Search for the cell housing the specified text and yield its (X, Y) center coordinate. 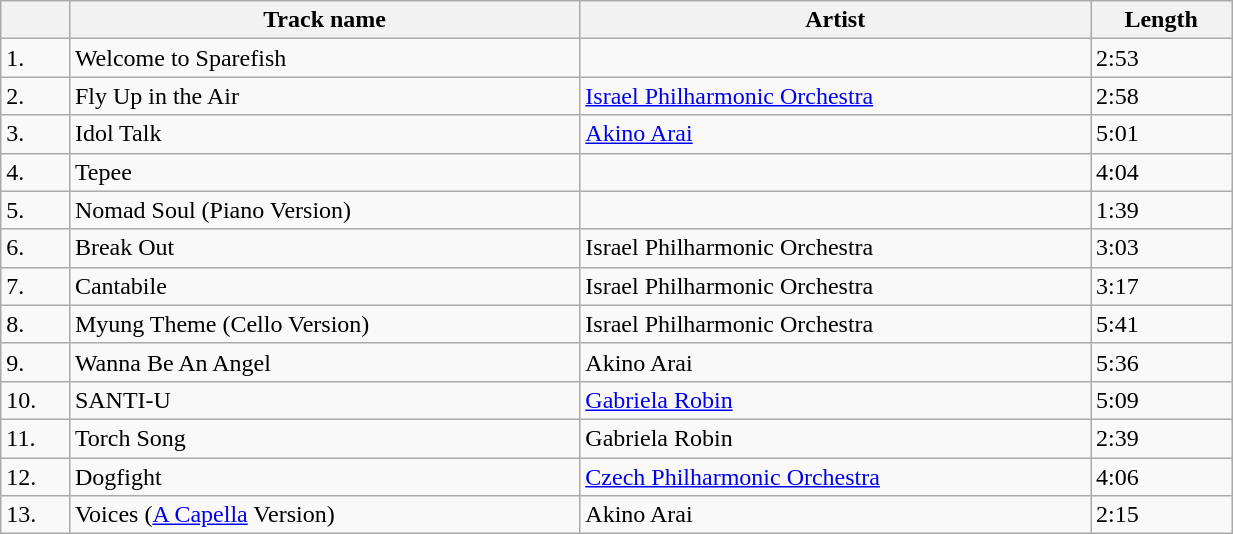
3. (36, 134)
Length (1162, 20)
Idol Talk (324, 134)
Czech Philharmonic Orchestra (836, 477)
5:09 (1162, 400)
5:41 (1162, 324)
Torch Song (324, 438)
Break Out (324, 248)
2. (36, 96)
10. (36, 400)
1:39 (1162, 210)
7. (36, 286)
4:04 (1162, 172)
SANTI-U (324, 400)
13. (36, 515)
Artist (836, 20)
9. (36, 362)
3:17 (1162, 286)
6. (36, 248)
11. (36, 438)
Wanna Be An Angel (324, 362)
2:39 (1162, 438)
5. (36, 210)
1. (36, 58)
Dogfight (324, 477)
5:36 (1162, 362)
5:01 (1162, 134)
12. (36, 477)
Track name (324, 20)
2:15 (1162, 515)
2:58 (1162, 96)
Nomad Soul (Piano Version) (324, 210)
Cantabile (324, 286)
Voices (A Capella Version) (324, 515)
4. (36, 172)
Tepee (324, 172)
2:53 (1162, 58)
8. (36, 324)
Fly Up in the Air (324, 96)
3:03 (1162, 248)
Welcome to Sparefish (324, 58)
Myung Theme (Cello Version) (324, 324)
4:06 (1162, 477)
